Search for the cell housing the specified text and yield its (X, Y) center coordinate. 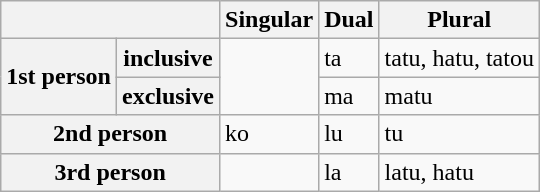
lu (349, 134)
3rd person (110, 172)
ma (349, 96)
la (349, 172)
Singular (270, 20)
tu (459, 134)
latu, hatu (459, 172)
ko (270, 134)
inclusive (168, 58)
Dual (349, 20)
2nd person (110, 134)
1st person (59, 77)
tatu, hatu, tatou (459, 58)
Plural (459, 20)
matu (459, 96)
ta (349, 58)
exclusive (168, 96)
